Output the [X, Y] coordinate of the center of the cell containing the given text.  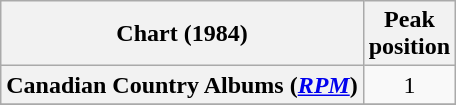
Chart (1984) [182, 34]
Canadian Country Albums (RPM) [182, 85]
Peakposition [409, 34]
1 [409, 85]
